Find where the given text appears and provide that cell's center as (X, Y) coordinate. 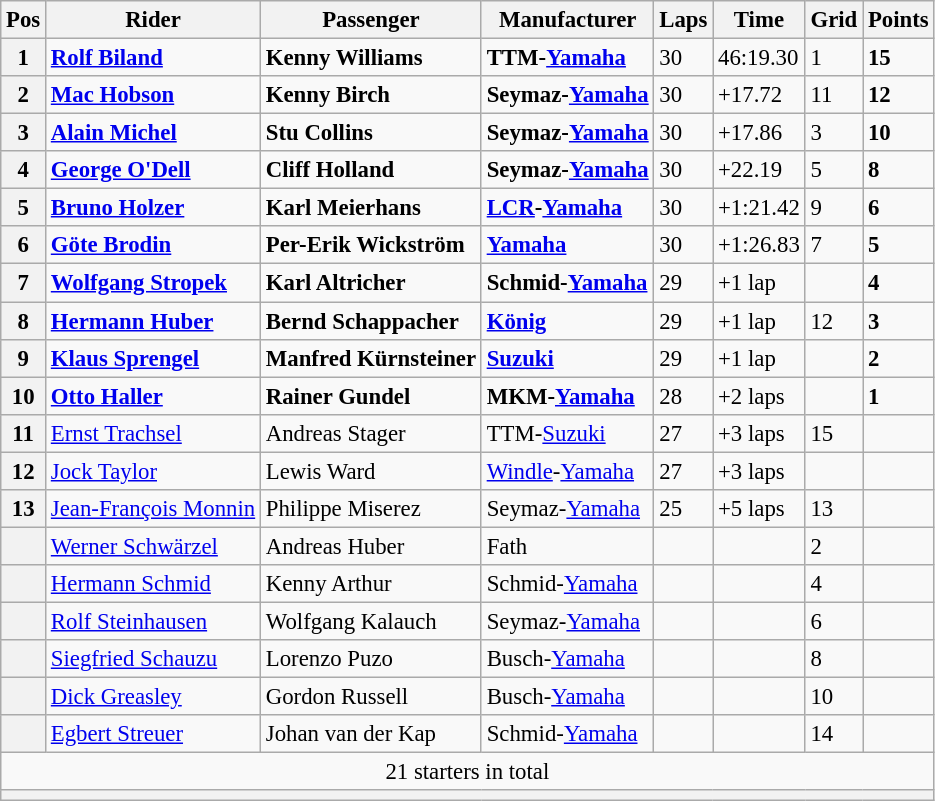
Karl Meierhans (370, 208)
Andreas Stager (370, 433)
Otto Haller (154, 396)
Ernst Trachsel (154, 433)
Egbert Streuer (154, 734)
28 (684, 396)
+1:21.42 (759, 208)
Passenger (370, 20)
Stu Collins (370, 133)
Rainer Gundel (370, 396)
König (568, 321)
Manufacturer (568, 20)
Pos (24, 20)
Fath (568, 546)
Suzuki (568, 358)
Johan van der Kap (370, 734)
MKM-Yamaha (568, 396)
+2 laps (759, 396)
Grid (834, 20)
George O'Dell (154, 170)
Kenny Arthur (370, 584)
+17.86 (759, 133)
Siegfried Schauzu (154, 659)
Dick Greasley (154, 697)
Werner Schwärzel (154, 546)
Rolf Steinhausen (154, 621)
Wolfgang Stropek (154, 283)
Gordon Russell (370, 697)
Göte Brodin (154, 245)
Points (898, 20)
Lewis Ward (370, 471)
Mac Hobson (154, 95)
Per-Erik Wickström (370, 245)
Rider (154, 20)
Andreas Huber (370, 546)
Lorenzo Puzo (370, 659)
Time (759, 20)
Cliff Holland (370, 170)
Philippe Miserez (370, 509)
14 (834, 734)
Bernd Schappacher (370, 321)
46:19.30 (759, 58)
+5 laps (759, 509)
TTM-Suzuki (568, 433)
+17.72 (759, 95)
Rolf Biland (154, 58)
Alain Michel (154, 133)
+22.19 (759, 170)
Yamaha (568, 245)
Wolfgang Kalauch (370, 621)
Kenny Williams (370, 58)
Kenny Birch (370, 95)
25 (684, 509)
Hermann Huber (154, 321)
Laps (684, 20)
Windle-Yamaha (568, 471)
Hermann Schmid (154, 584)
Manfred Kürnsteiner (370, 358)
LCR-Yamaha (568, 208)
+1:26.83 (759, 245)
Jean-François Monnin (154, 509)
Bruno Holzer (154, 208)
21 starters in total (468, 772)
TTM-Yamaha (568, 58)
Jock Taylor (154, 471)
Karl Altricher (370, 283)
Klaus Sprengel (154, 358)
